Output the [x, y] coordinate of the center of the cell containing the given text.  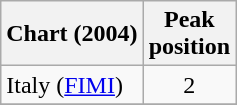
2 [189, 85]
Chart (2004) [72, 34]
Italy (FIMI) [72, 85]
Peakposition [189, 34]
